Capture the cell that displays the provided text and extract its (x, y) central coordinate. 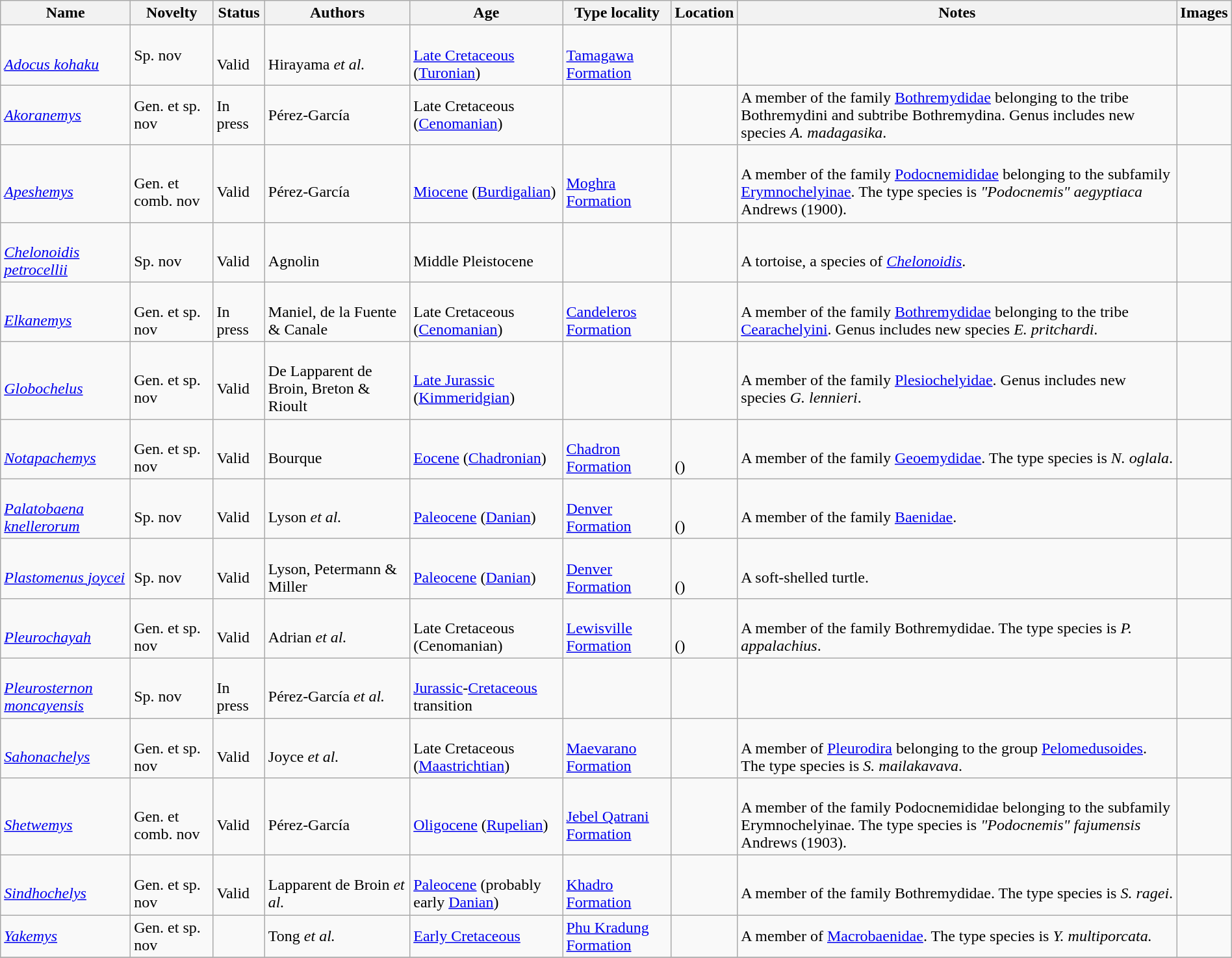
Globochelus (66, 381)
A member of the family Baenidae. (957, 509)
Early Cretaceous (486, 937)
Moghra Formation (617, 183)
Novelty (172, 13)
Joyce et al. (337, 748)
Lewisville Formation (617, 628)
Hirayama et al. (337, 55)
Adocus kohaku (66, 55)
Candeleros Formation (617, 312)
Maniel, de la Fuente & Canale (337, 312)
Images (1204, 13)
Khadro Formation (617, 885)
A member of the family Bothremydidae belonging to the tribe Bothremydini and subtribe Bothremydina. Genus includes new species A. madagasika. (957, 115)
Miocene (Burdigalian) (486, 183)
Jebel Qatrani Formation (617, 817)
Apeshemys (66, 183)
A member of the family Geoemydidae. The type species is N. oglala. (957, 449)
Notapachemys (66, 449)
Jurassic-Cretaceous transition (486, 688)
A member of the family Bothremydidae belonging to the tribe Cearachelyini. Genus includes new species E. pritchardi. (957, 312)
Adrian et al. (337, 628)
A soft-shelled turtle. (957, 568)
Sindhochelys (66, 885)
Tamagawa Formation (617, 55)
A tortoise, a species of Chelonoidis. (957, 252)
A member of the family Podocnemididae belonging to the subfamily Erymnochelyinae. The type species is "Podocnemis" fajumensis Andrews (1903). (957, 817)
Shetwemys (66, 817)
Late Cretaceous (Maastrichtian) (486, 748)
Agnolin (337, 252)
A member of the family Bothremydidae. The type species is S. ragei. (957, 885)
Plastomenus joycei (66, 568)
A member of the family Podocnemididae belonging to the subfamily Erymnochelyinae. The type species is "Podocnemis" aegyptiaca Andrews (1900). (957, 183)
A member of Pleurodira belonging to the group Pelomedusoides. The type species is S. mailakavava. (957, 748)
Maevarano Formation (617, 748)
Chadron Formation (617, 449)
Lapparent de Broin et al. (337, 885)
Lyson et al. (337, 509)
Chelonoidis petrocellii (66, 252)
Name (66, 13)
Pleurosternon moncayensis (66, 688)
Tong et al. (337, 937)
De Lapparent de Broin, Breton & Rioult (337, 381)
Akoranemys (66, 115)
Oligocene (Rupelian) (486, 817)
Paleocene (probably early Danian) (486, 885)
A member of the family Plesiochelyidae. Genus includes new species G. lennieri. (957, 381)
Eocene (Chadronian) (486, 449)
Palatobaena knellerorum (66, 509)
Authors (337, 13)
Type locality (617, 13)
Pérez-García et al. (337, 688)
Bourque (337, 449)
Notes (957, 13)
Elkanemys (66, 312)
Late Jurassic (Kimmeridgian) (486, 381)
Pleurochayah (66, 628)
Status (239, 13)
Middle Pleistocene (486, 252)
Location (704, 13)
Phu Kradung Formation (617, 937)
Late Cretaceous (Turonian) (486, 55)
Age (486, 13)
Lyson, Petermann & Miller (337, 568)
A member of Macrobaenidae. The type species is Y. multiporcata. (957, 937)
A member of the family Bothremydidae. The type species is P. appalachius. (957, 628)
Yakemys (66, 937)
Sahonachelys (66, 748)
